Determine the (X, Y) coordinate at the center of the cell enclosing the given text.  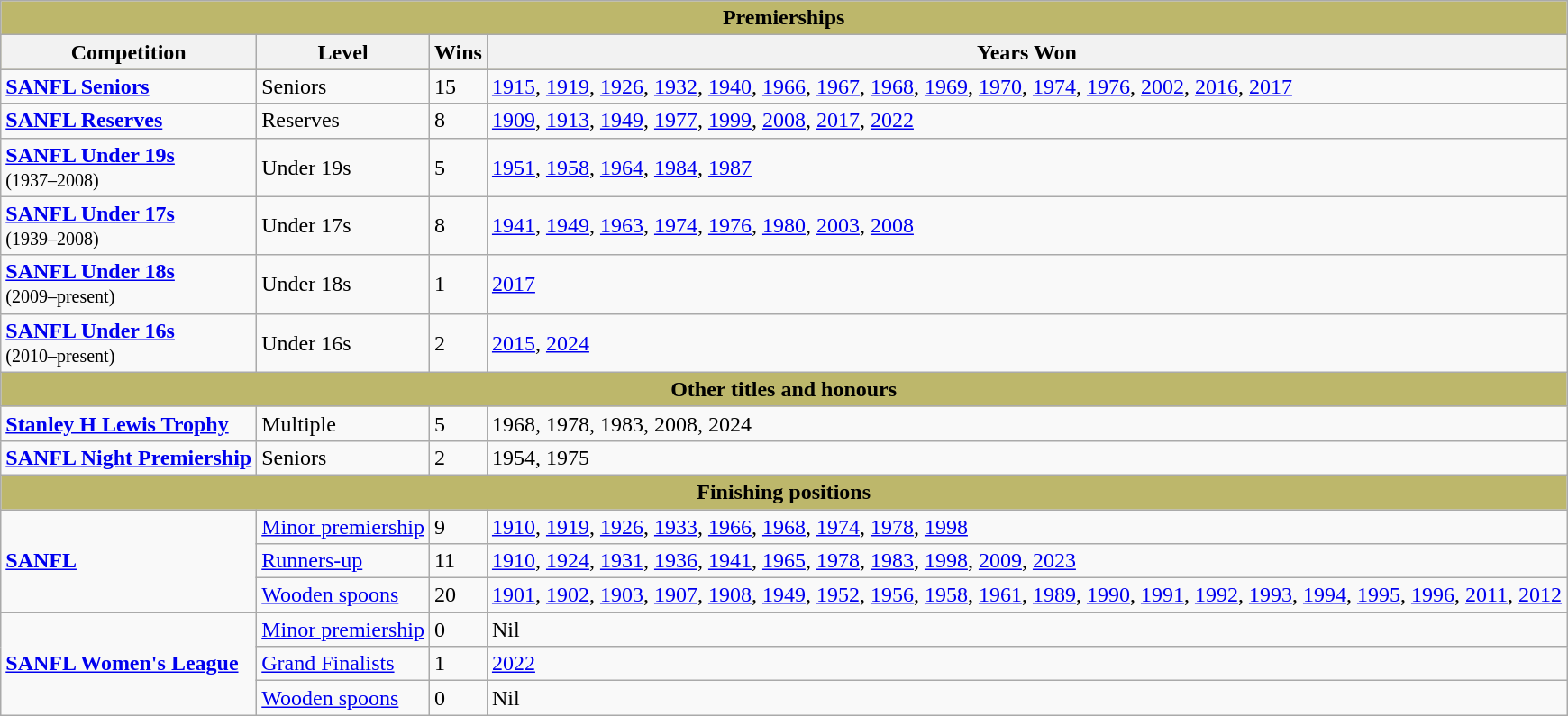
SANFL Under 18s(2009–present) (129, 285)
1909, 1913, 1949, 1977, 1999, 2008, 2017, 2022 (1026, 121)
SANFL Under 19s(1937–2008) (129, 168)
20 (458, 595)
1901, 1902, 1903, 1907, 1908, 1949, 1952, 1956, 1958, 1961, 1989, 1990, 1991, 1992, 1993, 1994, 1995, 1996, 2011, 2012 (1026, 595)
1951, 1958, 1964, 1984, 1987 (1026, 168)
SANFL Night Premiership (129, 458)
Competition (129, 52)
SANFL Seniors (129, 86)
9 (458, 527)
1968, 1978, 1983, 2008, 2024 (1026, 423)
Premierships (784, 18)
SANFL Reserves (129, 121)
Under 19s (343, 168)
Runners-up (343, 561)
SANFL Women's League (129, 664)
1954, 1975 (1026, 458)
SANFL Under 17s(1939–2008) (129, 225)
Wins (458, 52)
Under 16s (343, 342)
1910, 1919, 1926, 1933, 1966, 1968, 1974, 1978, 1998 (1026, 527)
SANFL (129, 561)
Finishing positions (784, 492)
Level (343, 52)
Multiple (343, 423)
1910, 1924, 1931, 1936, 1941, 1965, 1978, 1983, 1998, 2009, 2023 (1026, 561)
Stanley H Lewis Trophy (129, 423)
Under 17s (343, 225)
1941, 1949, 1963, 1974, 1976, 1980, 2003, 2008 (1026, 225)
2022 (1026, 664)
2017 (1026, 285)
Under 18s (343, 285)
Reserves (343, 121)
2015, 2024 (1026, 342)
Other titles and honours (784, 389)
SANFL Under 16s(2010–present) (129, 342)
Grand Finalists (343, 664)
1915, 1919, 1926, 1932, 1940, 1966, 1967, 1968, 1969, 1970, 1974, 1976, 2002, 2016, 2017 (1026, 86)
Years Won (1026, 52)
11 (458, 561)
15 (458, 86)
